Find where the given text appears and provide that cell's center as [x, y] coordinate. 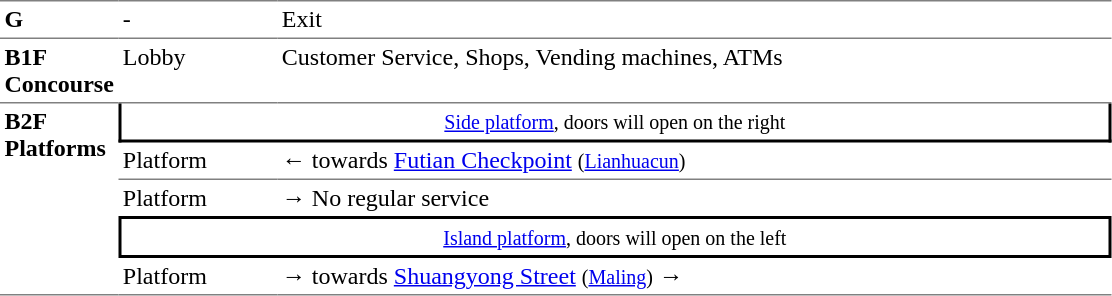
- [198, 19]
← towards Futian Checkpoint (Lianhuacun) [694, 161]
B1FConcourse [59, 71]
B2FPlatforms [59, 200]
→ towards Shuangyong Street (Maling) → [694, 277]
→ No regular service [694, 198]
Side platform, doors will open on the right [614, 124]
G [59, 19]
Exit [694, 19]
Customer Service, Shops, Vending machines, ATMs [694, 71]
Lobby [198, 71]
Island platform, doors will open on the left [614, 237]
